Scan for the cell matching the given text and deliver its (X, Y) coordinate at center. 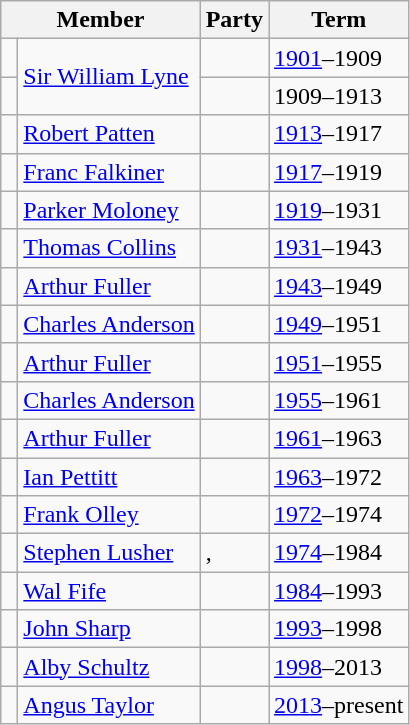
Ian Pettitt (109, 477)
1974–1984 (339, 553)
Parker Moloney (109, 210)
1949–1951 (339, 324)
Wal Fife (109, 591)
1993–1998 (339, 629)
1963–1972 (339, 477)
1951–1955 (339, 362)
1984–1993 (339, 591)
Thomas Collins (109, 248)
1909–1913 (339, 96)
Member (100, 20)
1943–1949 (339, 286)
Frank Olley (109, 515)
Robert Patten (109, 134)
Stephen Lusher (109, 553)
1919–1931 (339, 210)
1931–1943 (339, 248)
1972–1974 (339, 515)
1917–1919 (339, 172)
, (234, 553)
Angus Taylor (109, 705)
Party (234, 20)
1901–1909 (339, 58)
Alby Schultz (109, 667)
2013–present (339, 705)
1998–2013 (339, 667)
1961–1963 (339, 438)
Franc Falkiner (109, 172)
Term (339, 20)
John Sharp (109, 629)
1955–1961 (339, 400)
1913–1917 (339, 134)
Sir William Lyne (109, 77)
